From the cell containing the given text, extract its center point as (X, Y) coordinate. 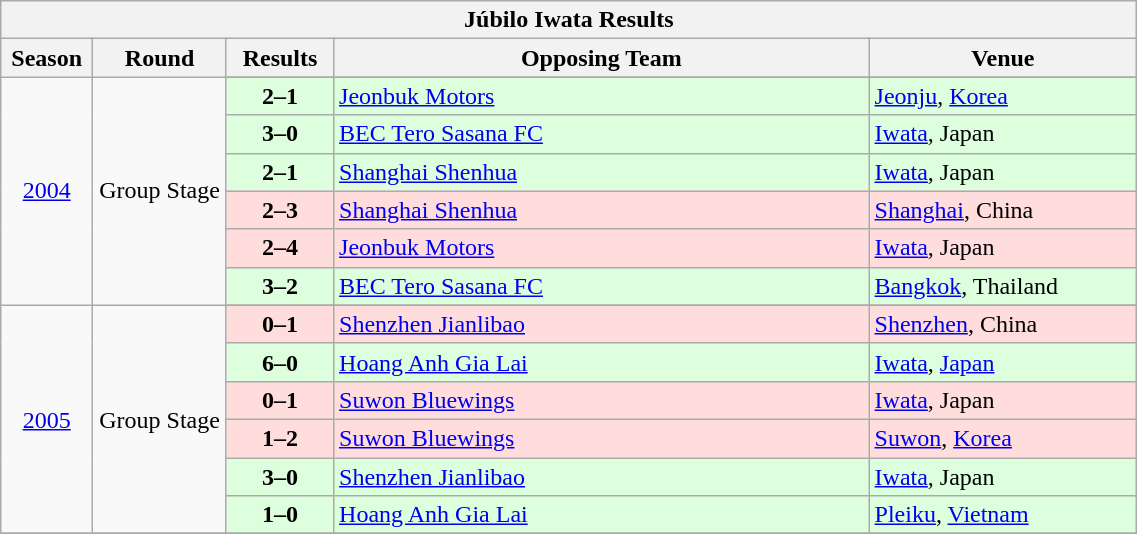
Season (47, 58)
3–2 (280, 286)
6–0 (280, 362)
1–2 (280, 438)
2–3 (280, 210)
Bangkok, Thailand (1003, 286)
Shanghai, China (1003, 210)
2004 (47, 191)
Opposing Team (602, 58)
2–4 (280, 248)
Results (280, 58)
Pleiku, Vietnam (1003, 515)
Jeonju, Korea (1003, 96)
Venue (1003, 58)
Júbilo Iwata Results (569, 20)
Suwon, Korea (1003, 438)
Round (160, 58)
Shenzhen, China (1003, 324)
2005 (47, 419)
1–0 (280, 515)
